Identify which cell holds the provided text, then report its (X, Y) central coordinate. 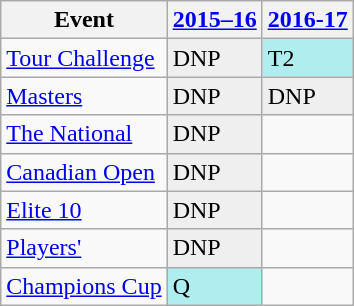
Canadian Open (84, 172)
Elite 10 (84, 210)
Champions Cup (84, 286)
Event (84, 20)
The National (84, 134)
T2 (308, 58)
2016-17 (308, 20)
Masters (84, 96)
2015–16 (214, 20)
Q (214, 286)
Players' (84, 248)
Tour Challenge (84, 58)
